Detect which cell encompasses the target text, then output its [x, y] center coordinate. 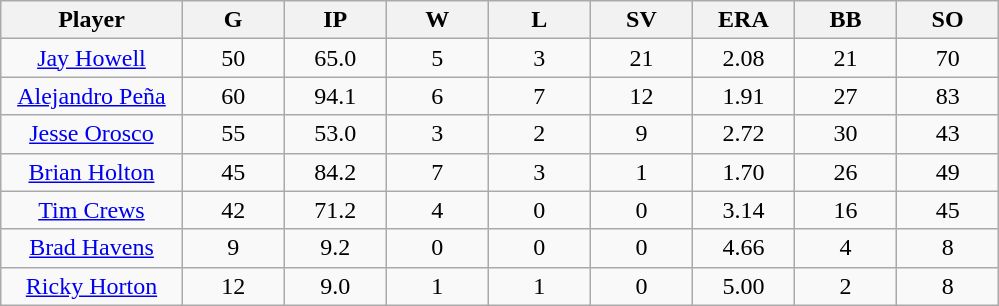
5.00 [743, 286]
Alejandro Peña [92, 96]
W [437, 20]
27 [845, 96]
16 [845, 210]
43 [948, 134]
Brian Holton [92, 172]
50 [233, 58]
26 [845, 172]
Brad Havens [92, 248]
SV [641, 20]
60 [233, 96]
84.2 [335, 172]
SO [948, 20]
Tim Crews [92, 210]
1.70 [743, 172]
Jay Howell [92, 58]
42 [233, 210]
Jesse Orosco [92, 134]
94.1 [335, 96]
83 [948, 96]
5 [437, 58]
IP [335, 20]
53.0 [335, 134]
9.2 [335, 248]
6 [437, 96]
9.0 [335, 286]
BB [845, 20]
G [233, 20]
4.66 [743, 248]
Player [92, 20]
71.2 [335, 210]
55 [233, 134]
2.08 [743, 58]
65.0 [335, 58]
L [539, 20]
Ricky Horton [92, 286]
30 [845, 134]
ERA [743, 20]
3.14 [743, 210]
2.72 [743, 134]
49 [948, 172]
1.91 [743, 96]
70 [948, 58]
